Scan for the cell matching the given text and deliver its (X, Y) coordinate at center. 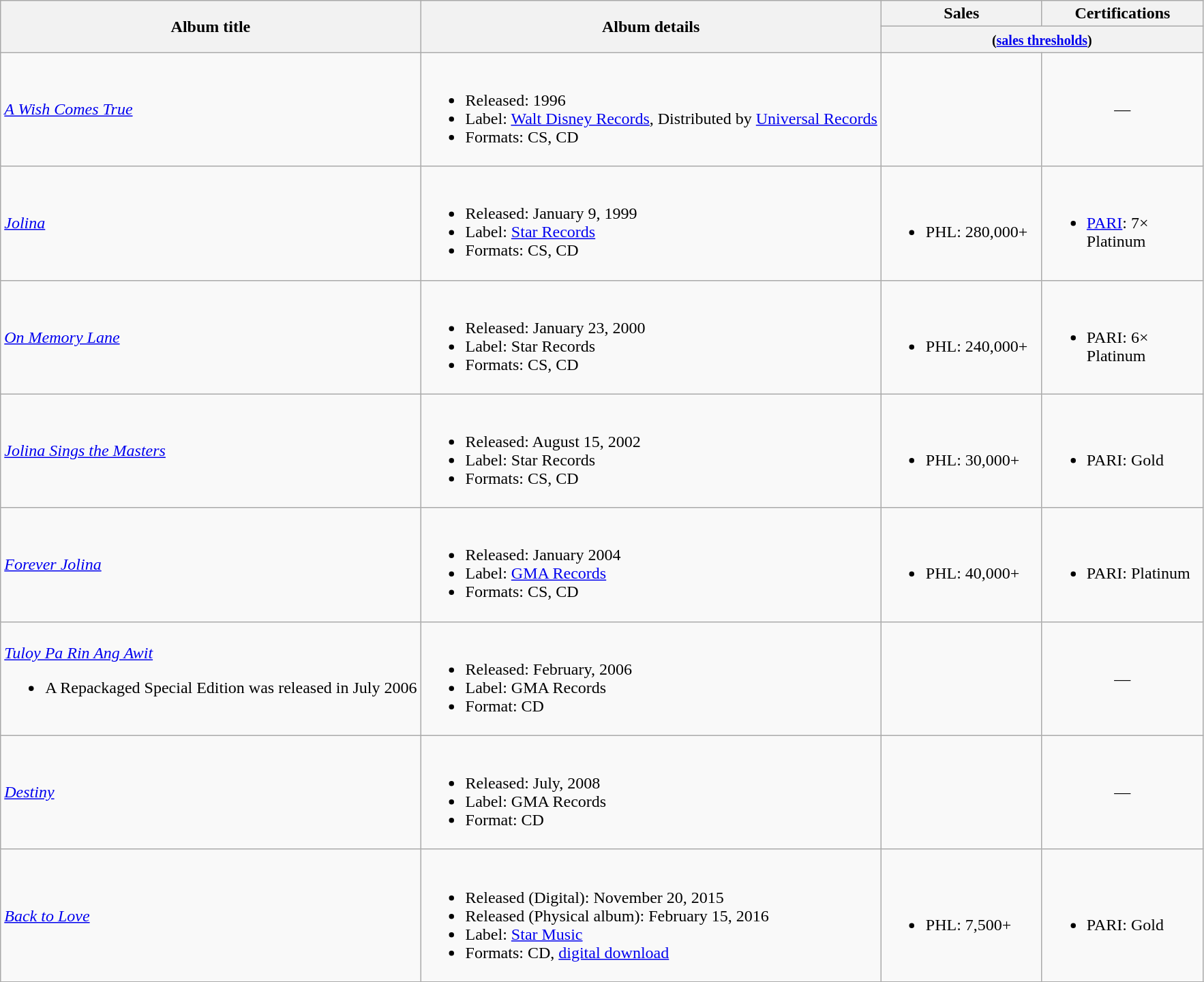
Album details (650, 27)
PARI: Platinum (1122, 564)
Album title (211, 27)
PHL: 40,000+ (961, 564)
Jolina Sings the Masters (211, 451)
PARI: 6× Platinum (1122, 337)
Released: 1996Label: Walt Disney Records, Distributed by Universal RecordsFormats: CS, CD (650, 109)
PHL: 30,000+ (961, 451)
Released: January 2004Label: GMA RecordsFormats: CS, CD (650, 564)
(sales thresholds) (1042, 40)
Released: January 23, 2000Label: Star RecordsFormats: CS, CD (650, 337)
Released: August 15, 2002Label: Star RecordsFormats: CS, CD (650, 451)
Back to Love (211, 915)
Certifications (1122, 14)
On Memory Lane (211, 337)
PARI: 7× Platinum (1122, 224)
A Wish Comes True (211, 109)
PHL: 7,500+ (961, 915)
Jolina (211, 224)
Released: January 9, 1999Label: Star RecordsFormats: CS, CD (650, 224)
Forever Jolina (211, 564)
Sales (961, 14)
Released (Digital): November 20, 2015Released (Physical album): February 15, 2016Label: Star MusicFormats: CD, digital download (650, 915)
PHL: 240,000+ (961, 337)
Tuloy Pa Rin Ang AwitA Repackaged Special Edition was released in July 2006 (211, 679)
Released: February, 2006Label: GMA RecordsFormat: CD (650, 679)
Released: July, 2008Label: GMA RecordsFormat: CD (650, 792)
Destiny (211, 792)
PHL: 280,000+ (961, 224)
